From the cell containing the given text, extract its center point as [x, y] coordinate. 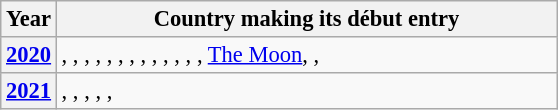
2021 [29, 91]
Year [29, 19]
, , , , , , , , , , , , , The Moon, , [306, 55]
2020 [29, 55]
, , , , , [306, 91]
Country making its début entry [306, 19]
